Provide the (x, y) coordinate of the cell's center where the given text is located.  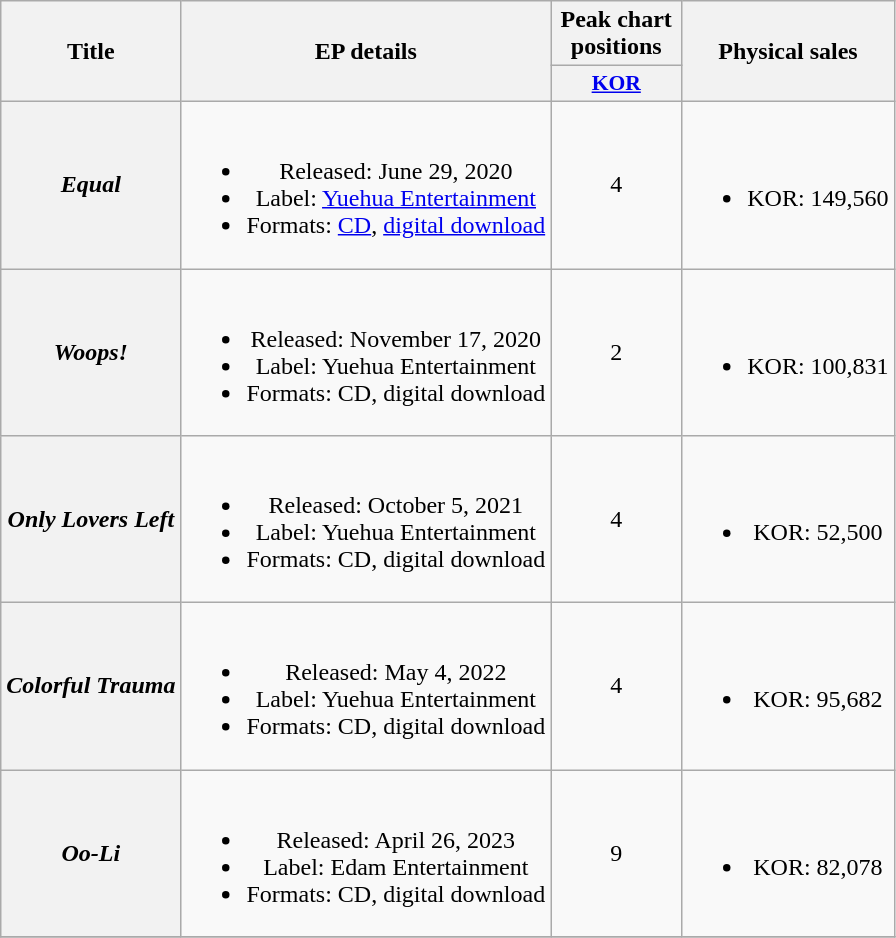
Woops! (91, 352)
KOR: 82,078 (788, 854)
Released: June 29, 2020Label: Yuehua EntertainmentFormats: CD, digital download (366, 184)
Released: November 17, 2020Label: Yuehua EntertainmentFormats: CD, digital download (366, 352)
KOR (616, 84)
Released: April 26, 2023Label: Edam EntertainmentFormats: CD, digital download (366, 854)
Released: May 4, 2022Label: Yuehua EntertainmentFormats: CD, digital download (366, 686)
2 (616, 352)
KOR: 95,682 (788, 686)
Equal (91, 184)
Title (91, 52)
Released: October 5, 2021Label: Yuehua EntertainmentFormats: CD, digital download (366, 520)
EP details (366, 52)
Peak chart positions (616, 34)
Oo-Li (91, 854)
KOR: 52,500 (788, 520)
Only Lovers Left (91, 520)
KOR: 100,831 (788, 352)
9 (616, 854)
KOR: 149,560 (788, 184)
Physical sales (788, 52)
Colorful Trauma (91, 686)
